Locate the cell with the specified text and output its (x, y) center coordinate. 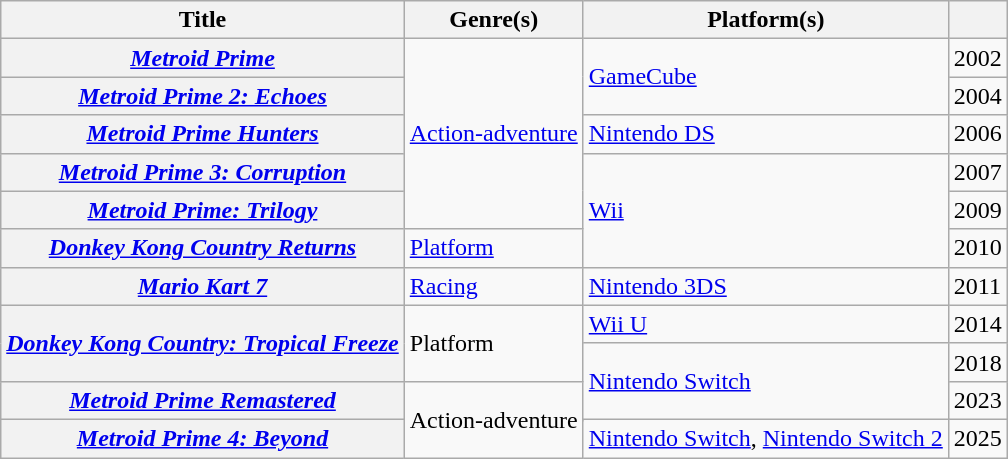
Wii (766, 210)
Donkey Kong Country Returns (203, 248)
Nintendo Switch (766, 381)
Wii U (766, 324)
GameCube (766, 77)
2007 (978, 172)
2002 (978, 58)
2025 (978, 438)
2023 (978, 400)
Metroid Prime 4: Beyond (203, 438)
2004 (978, 96)
2011 (978, 286)
Mario Kart 7 (203, 286)
Metroid Prime 2: Echoes (203, 96)
Metroid Prime: Trilogy (203, 210)
Platform(s) (766, 20)
Nintendo Switch, Nintendo Switch 2 (766, 438)
2014 (978, 324)
Metroid Prime Remastered (203, 400)
Metroid Prime Hunters (203, 134)
Genre(s) (494, 20)
2006 (978, 134)
Title (203, 20)
Nintendo 3DS (766, 286)
Metroid Prime 3: Corruption (203, 172)
2009 (978, 210)
2010 (978, 248)
Metroid Prime (203, 58)
Nintendo DS (766, 134)
Racing (494, 286)
2018 (978, 362)
Donkey Kong Country: Tropical Freeze (203, 343)
